Extract the [x, y] coordinate from the center of the cell holding the provided text.  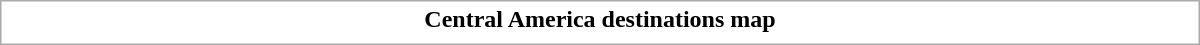
Central America destinations map [600, 19]
